Scan for the cell matching the given text and deliver its (X, Y) coordinate at center. 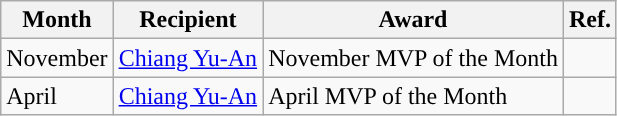
Award (414, 20)
November MVP of the Month (414, 58)
Recipient (188, 20)
Month (57, 20)
November (57, 58)
April (57, 96)
Ref. (590, 20)
April MVP of the Month (414, 96)
